For the text-containing cell, return its midpoint in [x, y] coordinate format. 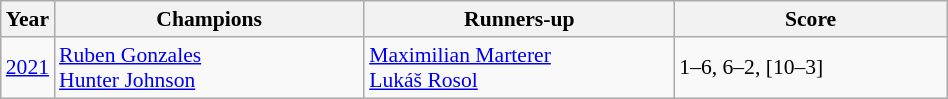
1–6, 6–2, [10–3] [810, 68]
Runners-up [519, 19]
Ruben Gonzales Hunter Johnson [209, 68]
Maximilian Marterer Lukáš Rosol [519, 68]
Champions [209, 19]
Year [28, 19]
2021 [28, 68]
Score [810, 19]
